Find where the given text appears and provide that cell's center as [X, Y] coordinate. 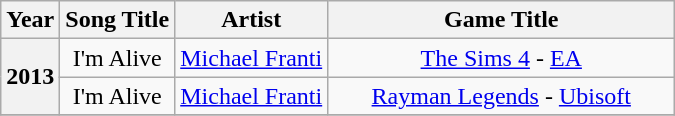
Artist [252, 20]
Year [30, 20]
The Sims 4 - EA [502, 58]
Rayman Legends - Ubisoft [502, 96]
Song Title [118, 20]
2013 [30, 77]
Game Title [502, 20]
